Scan for the cell matching the given text and deliver its (x, y) coordinate at center. 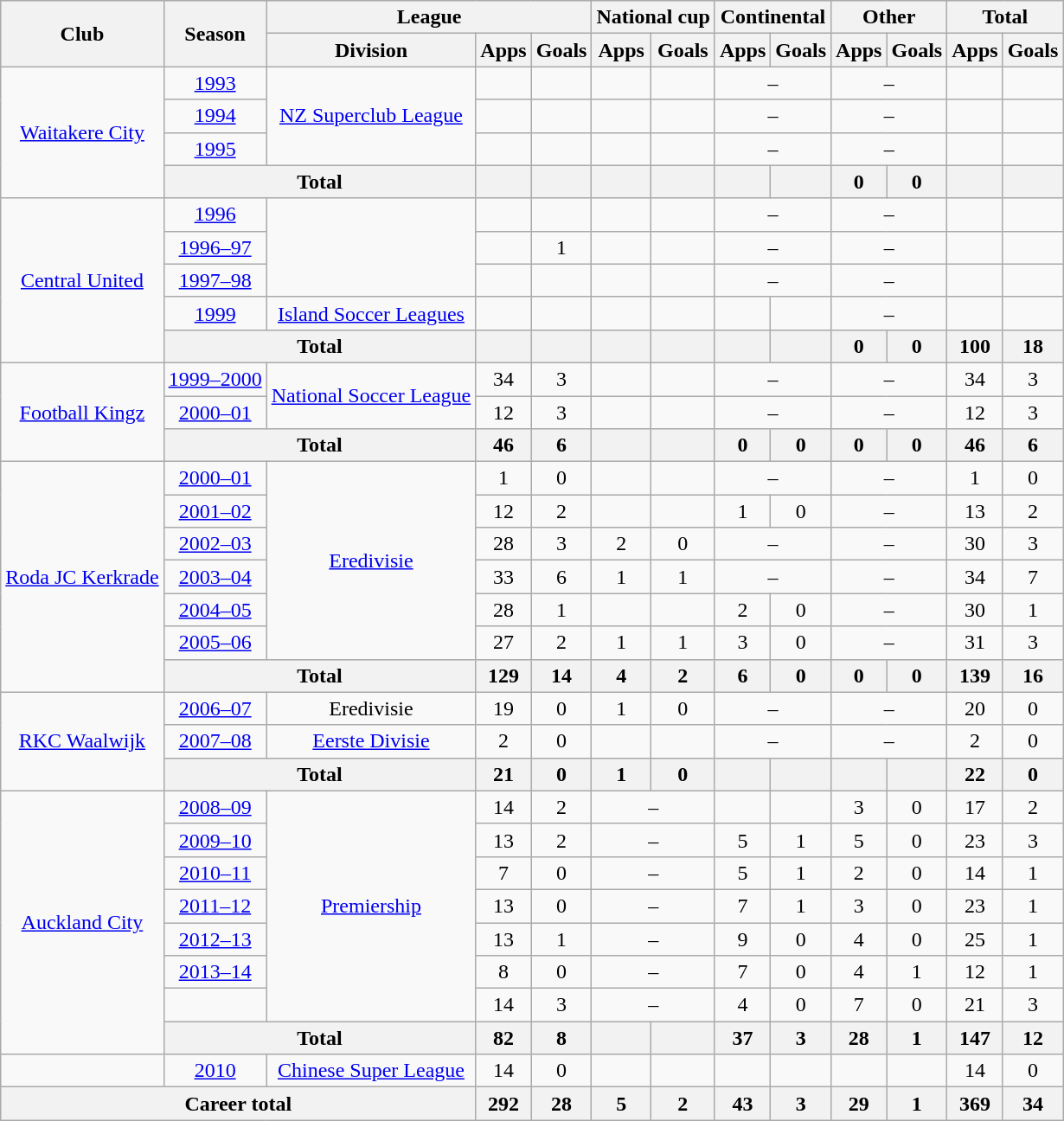
43 (742, 1104)
2009–10 (215, 840)
1996–97 (215, 247)
31 (975, 643)
Premiership (371, 906)
19 (503, 708)
2004–05 (215, 610)
18 (1033, 346)
1997–98 (215, 280)
2012–13 (215, 938)
NZ Superclub League (371, 116)
1994 (215, 116)
25 (975, 938)
2007–08 (215, 741)
Continental (772, 17)
1993 (215, 83)
147 (975, 1038)
9 (742, 938)
100 (975, 346)
National Soccer League (371, 395)
1996 (215, 215)
29 (859, 1104)
League (429, 17)
Career total (239, 1104)
2005–06 (215, 643)
Football Kingz (82, 412)
139 (975, 676)
RKC Waalwijk (82, 741)
National cup (653, 17)
2008–09 (215, 807)
Season (215, 34)
2010–11 (215, 873)
2010 (215, 1071)
292 (503, 1104)
Central United (82, 280)
2003–04 (215, 577)
129 (503, 676)
Island Soccer Leagues (371, 313)
33 (503, 577)
16 (1033, 676)
1995 (215, 149)
Chinese Super League (371, 1071)
17 (975, 807)
1999–2000 (215, 379)
82 (503, 1038)
Club (82, 34)
Eerste Divisie (371, 741)
Roda JC Kerkrade (82, 577)
Division (371, 50)
369 (975, 1104)
2002–03 (215, 544)
37 (742, 1038)
Auckland City (82, 922)
2013–14 (215, 972)
22 (975, 774)
2006–07 (215, 708)
Other (889, 17)
1999 (215, 313)
2001–02 (215, 511)
Waitakere City (82, 132)
20 (975, 708)
2011–12 (215, 906)
27 (503, 643)
